Pinpoint the cell where the given text exists, returning its (x, y) midpoint coordinate. 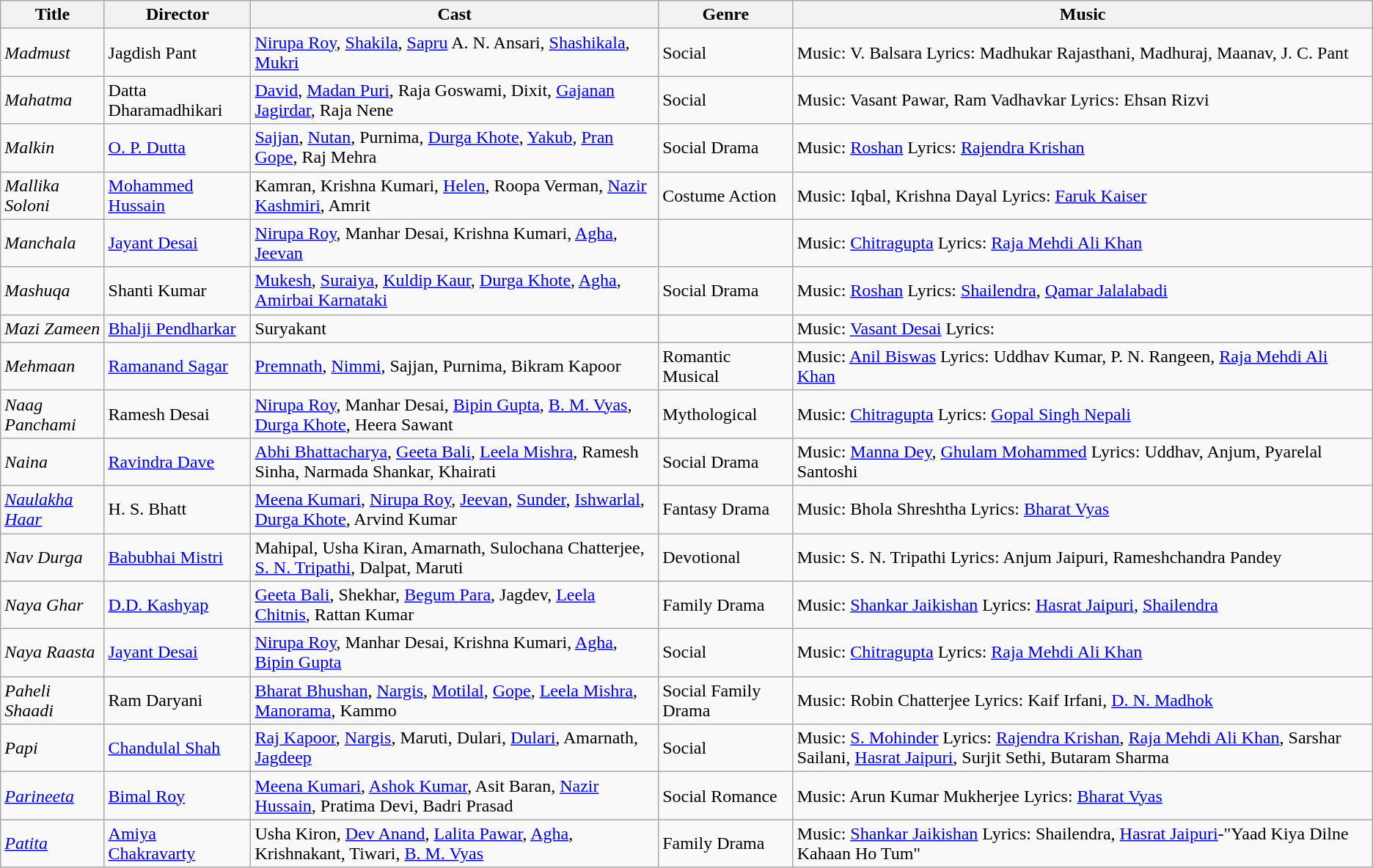
Nirupa Roy, Shakila, Sapru A. N. Ansari, Shashikala, Mukri (455, 53)
Geeta Bali, Shekhar, Begum Para, Jagdev, Leela Chitnis, Rattan Kumar (455, 606)
Social Romance (726, 796)
Naya Ghar (53, 606)
Fantasy Drama (726, 509)
Ramanand Sagar (177, 367)
Music: Bhola Shreshtha Lyrics: Bharat Vyas (1083, 509)
Music: Shankar Jaikishan Lyrics: Shailendra, Hasrat Jaipuri-"Yaad Kiya Dilne Kahaan Ho Tum" (1083, 843)
Meena Kumari, Nirupa Roy, Jeevan, Sunder, Ishwarlal, Durga Khote, Arvind Kumar (455, 509)
Chandulal Shah (177, 748)
Kamran, Krishna Kumari, Helen, Roopa Verman, Nazir Kashmiri, Amrit (455, 195)
Premnath, Nimmi, Sajjan, Purnima, Bikram Kapoor (455, 367)
Social Family Drama (726, 701)
Nav Durga (53, 557)
Nirupa Roy, Manhar Desai, Krishna Kumari, Agha, Bipin Gupta (455, 652)
Nirupa Roy, Manhar Desai, Krishna Kumari, Agha, Jeevan (455, 243)
Raj Kapoor, Nargis, Maruti, Dulari, Dulari, Amarnath, Jagdeep (455, 748)
Mohammed Hussain (177, 195)
Shanti Kumar (177, 290)
Music: Arun Kumar Mukherjee Lyrics: Bharat Vyas (1083, 796)
Madmust (53, 53)
Paheli Shaadi (53, 701)
Ramesh Desai (177, 413)
David, Madan Puri, Raja Goswami, Dixit, Gajanan Jagirdar, Raja Nene (455, 100)
Music: Roshan Lyrics: Shailendra, Qamar Jalalabadi (1083, 290)
Mythological (726, 413)
Manchala (53, 243)
Director (177, 15)
Music: Chitragupta Lyrics: Gopal Singh Nepali (1083, 413)
Naag Panchami (53, 413)
Music: V. Balsara Lyrics: Madhukar Rajasthani, Madhuraj, Maanav, J. C. Pant (1083, 53)
Suryakant (455, 328)
Usha Kiron, Dev Anand, Lalita Pawar, Agha, Krishnakant, Tiwari, B. M. Vyas (455, 843)
Music: Roshan Lyrics: Rajendra Krishan (1083, 148)
Music: Shankar Jaikishan Lyrics: Hasrat Jaipuri, Shailendra (1083, 606)
Abhi Bhattacharya, Geeta Bali, Leela Mishra, Ramesh Sinha, Narmada Shankar, Khairati (455, 462)
Amiya Chakravarty (177, 843)
Music: S. N. Tripathi Lyrics: Anjum Jaipuri, Rameshchandra Pandey (1083, 557)
Costume Action (726, 195)
Sajjan, Nutan, Purnima, Durga Khote, Yakub, Pran Gope, Raj Mehra (455, 148)
Papi (53, 748)
Naina (53, 462)
Ravindra Dave (177, 462)
Music: Robin Chatterjee Lyrics: Kaif Irfani, D. N. Madhok (1083, 701)
Naya Raasta (53, 652)
Parineeta (53, 796)
Music: Iqbal, Krishna Dayal Lyrics: Faruk Kaiser (1083, 195)
Babubhai Mistri (177, 557)
H. S. Bhatt (177, 509)
Music: Anil Biswas Lyrics: Uddhav Kumar, P. N. Rangeen, Raja Mehdi Ali Khan (1083, 367)
Mahipal, Usha Kiran, Amarnath, Sulochana Chatterjee, S. N. Tripathi, Dalpat, Maruti (455, 557)
Datta Dharamadhikari (177, 100)
Title (53, 15)
Romantic Musical (726, 367)
O. P. Dutta (177, 148)
Genre (726, 15)
Cast (455, 15)
Bimal Roy (177, 796)
Devotional (726, 557)
Patita (53, 843)
Mazi Zameen (53, 328)
Naulakha Haar (53, 509)
Music: Manna Dey, Ghulam Mohammed Lyrics: Uddhav, Anjum, Pyarelal Santoshi (1083, 462)
Nirupa Roy, Manhar Desai, Bipin Gupta, B. M. Vyas, Durga Khote, Heera Sawant (455, 413)
Mehmaan (53, 367)
Mukesh, Suraiya, Kuldip Kaur, Durga Khote, Agha, Amirbai Karnataki (455, 290)
Music: Vasant Desai Lyrics: (1083, 328)
Jagdish Pant (177, 53)
Mahatma (53, 100)
D.D. Kashyap (177, 606)
Mallika Soloni (53, 195)
Bhalji Pendharkar (177, 328)
Music: Vasant Pawar, Ram Vadhavkar Lyrics: Ehsan Rizvi (1083, 100)
Music (1083, 15)
Meena Kumari, Ashok Kumar, Asit Baran, Nazir Hussain, Pratima Devi, Badri Prasad (455, 796)
Music: S. Mohinder Lyrics: Rajendra Krishan, Raja Mehdi Ali Khan, Sarshar Sailani, Hasrat Jaipuri, Surjit Sethi, Butaram Sharma (1083, 748)
Mashuqa (53, 290)
Malkin (53, 148)
Ram Daryani (177, 701)
Bharat Bhushan, Nargis, Motilal, Gope, Leela Mishra, Manorama, Kammo (455, 701)
